Detect which cell encompasses the target text, then output its (x, y) center coordinate. 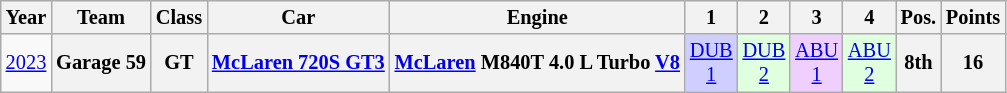
Car (298, 17)
Garage 59 (101, 63)
1 (712, 17)
Engine (538, 17)
2023 (26, 63)
ABU2 (870, 63)
Year (26, 17)
Team (101, 17)
Pos. (918, 17)
Points (973, 17)
16 (973, 63)
GT (179, 63)
Class (179, 17)
3 (816, 17)
ABU1 (816, 63)
4 (870, 17)
McLaren M840T 4.0 L Turbo V8 (538, 63)
DUB2 (764, 63)
8th (918, 63)
McLaren 720S GT3 (298, 63)
DUB1 (712, 63)
2 (764, 17)
